Scan for the cell matching the given text and deliver its [x, y] coordinate at center. 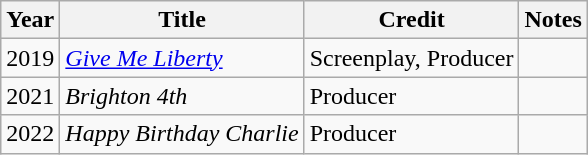
2021 [30, 96]
Give Me Liberty [182, 58]
2022 [30, 134]
Brighton 4th [182, 96]
Title [182, 20]
Notes [553, 20]
Screenplay, Producer [412, 58]
Happy Birthday Charlie [182, 134]
Year [30, 20]
2019 [30, 58]
Credit [412, 20]
